Determine the [x, y] coordinate at the center of the cell enclosing the given text.  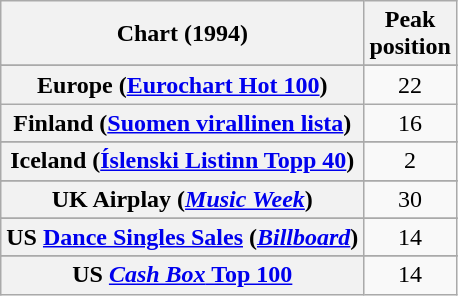
Finland (Suomen virallinen lista) [182, 123]
UK Airplay (Music Week) [182, 199]
US Dance Singles Sales (Billboard) [182, 237]
2 [410, 161]
Europe (Eurochart Hot 100) [182, 85]
22 [410, 85]
30 [410, 199]
16 [410, 123]
Peakposition [410, 34]
US Cash Box Top 100 [182, 275]
Chart (1994) [182, 34]
Iceland (Íslenski Listinn Topp 40) [182, 161]
